For the text-containing cell, return its midpoint in [x, y] coordinate format. 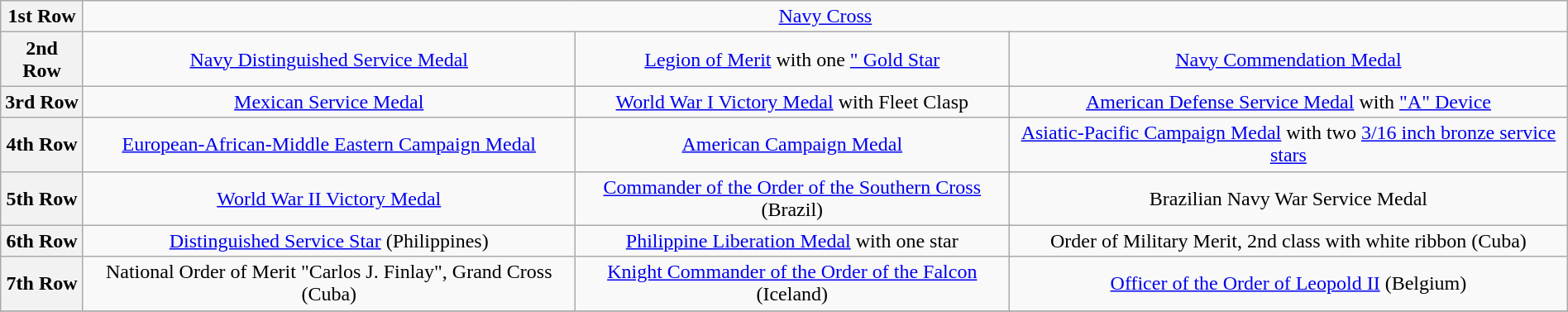
Officer of the Order of Leopold II (Belgium) [1288, 283]
American Defense Service Medal with "A" Device [1288, 102]
Commander of the Order of the Southern Cross (Brazil) [792, 199]
7th Row [42, 283]
American Campaign Medal [792, 144]
Asiatic-Pacific Campaign Medal with two 3/16 inch bronze service stars [1288, 144]
Brazilian Navy War Service Medal [1288, 199]
Navy Distinguished Service Medal [328, 60]
European-African-Middle Eastern Campaign Medal [328, 144]
6th Row [42, 241]
4th Row [42, 144]
2nd Row [42, 60]
Philippine Liberation Medal with one star [792, 241]
Mexican Service Medal [328, 102]
Legion of Merit with one " Gold Star [792, 60]
World War I Victory Medal with Fleet Clasp [792, 102]
5th Row [42, 199]
National Order of Merit "Carlos J. Finlay", Grand Cross (Cuba) [328, 283]
Distinguished Service Star (Philippines) [328, 241]
Navy Commendation Medal [1288, 60]
Navy Cross [825, 17]
1st Row [42, 17]
Knight Commander of the Order of the Falcon (Iceland) [792, 283]
World War II Victory Medal [328, 199]
Order of Military Merit, 2nd class with white ribbon (Cuba) [1288, 241]
3rd Row [42, 102]
